Return the (X, Y) coordinate for the center point of the cell that contains the specified text.  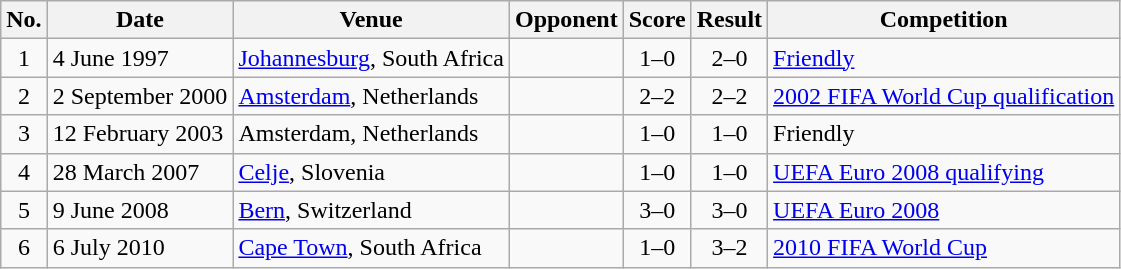
Johannesburg, South Africa (372, 58)
Celje, Slovenia (372, 172)
No. (24, 20)
9 June 2008 (140, 210)
Cape Town, South Africa (372, 248)
2 (24, 96)
Date (140, 20)
Venue (372, 20)
2002 FIFA World Cup qualification (944, 96)
Competition (944, 20)
Opponent (566, 20)
Result (729, 20)
Score (657, 20)
12 February 2003 (140, 134)
2 September 2000 (140, 96)
4 June 1997 (140, 58)
2–0 (729, 58)
1 (24, 58)
UEFA Euro 2008 (944, 210)
28 March 2007 (140, 172)
6 July 2010 (140, 248)
UEFA Euro 2008 qualifying (944, 172)
3 (24, 134)
3–2 (729, 248)
2010 FIFA World Cup (944, 248)
4 (24, 172)
5 (24, 210)
Bern, Switzerland (372, 210)
6 (24, 248)
